Extract the (X, Y) coordinate from the center of the cell holding the provided text.  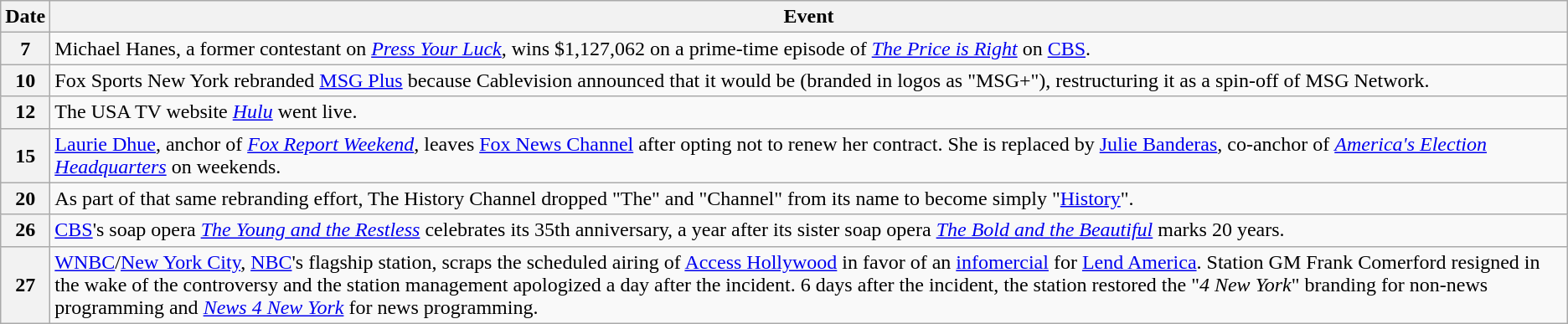
As part of that same rebranding effort, The History Channel dropped "The" and "Channel" from its name to become simply "History". (809, 198)
Michael Hanes, a former contestant on Press Your Luck, wins $1,127,062 on a prime-time episode of The Price is Right on CBS. (809, 49)
7 (25, 49)
The USA TV website Hulu went live. (809, 112)
10 (25, 80)
Date (25, 17)
26 (25, 230)
20 (25, 198)
12 (25, 112)
27 (25, 285)
Event (809, 17)
15 (25, 156)
